Detect which cell encompasses the target text, then output its [X, Y] center coordinate. 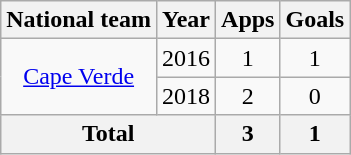
Total [108, 134]
Apps [248, 20]
2018 [186, 96]
3 [248, 134]
Goals [315, 20]
0 [315, 96]
2 [248, 96]
Year [186, 20]
Cape Verde [79, 77]
National team [79, 20]
2016 [186, 58]
